Detect which cell encompasses the target text, then output its [X, Y] center coordinate. 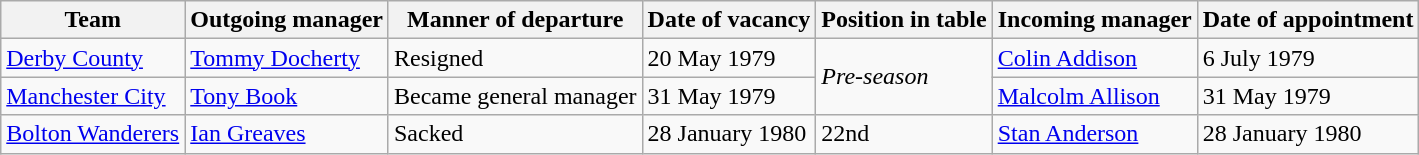
Sacked [515, 134]
Team [93, 20]
Colin Addison [1094, 58]
Manner of departure [515, 20]
Manchester City [93, 96]
Tony Book [287, 96]
Became general manager [515, 96]
Tommy Docherty [287, 58]
Date of appointment [1308, 20]
Stan Anderson [1094, 134]
Incoming manager [1094, 20]
22nd [904, 134]
Position in table [904, 20]
Resigned [515, 58]
Outgoing manager [287, 20]
6 July 1979 [1308, 58]
Date of vacancy [729, 20]
Derby County [93, 58]
Ian Greaves [287, 134]
Pre-season [904, 77]
20 May 1979 [729, 58]
Malcolm Allison [1094, 96]
Bolton Wanderers [93, 134]
